Scan for the cell matching the given text and deliver its (X, Y) coordinate at center. 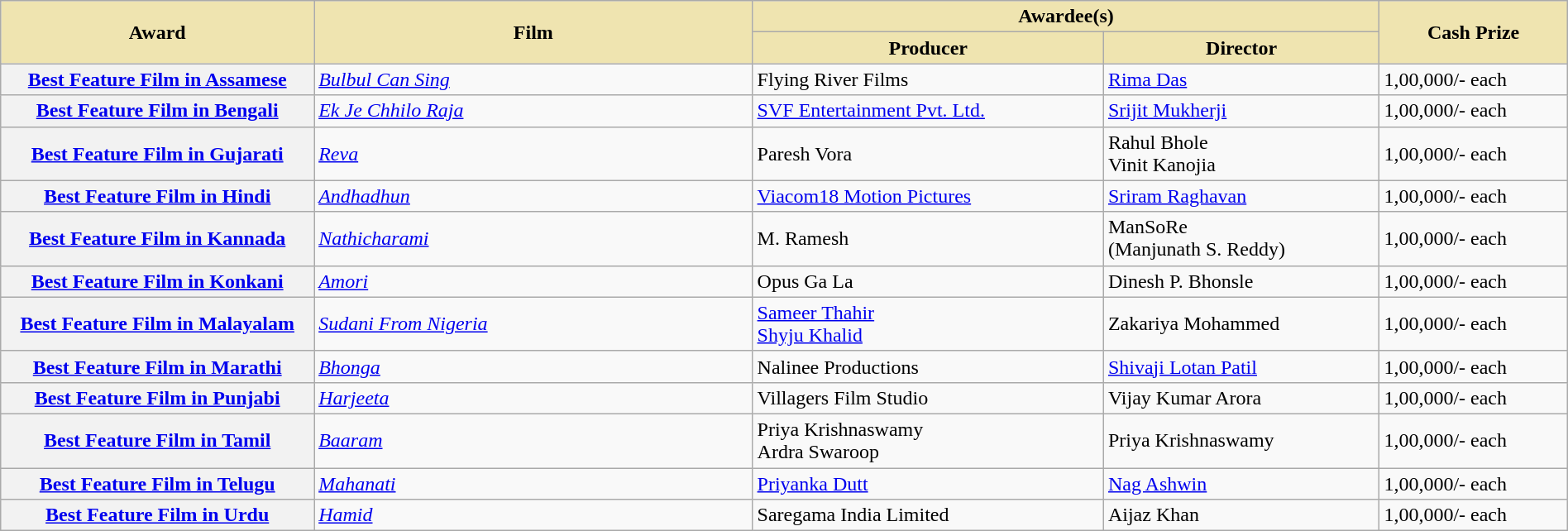
Bhonga (533, 366)
Rima Das (1241, 79)
Harjeeta (533, 398)
Bulbul Can Sing (533, 79)
Zakariya Mohammed (1241, 324)
Priyanka Dutt (928, 484)
Best Feature Film in Marathi (157, 366)
Vijay Kumar Arora (1241, 398)
Villagers Film Studio (928, 398)
Andhadhun (533, 196)
Saregama India Limited (928, 515)
Awardee(s) (1066, 17)
Opus Ga La (928, 281)
Nathicharami (533, 238)
Priya Krishnaswamy (1241, 440)
Sameer Thahir Shyju Khalid (928, 324)
Mahanati (533, 484)
Film (533, 32)
Priya KrishnaswamyArdra Swaroop (928, 440)
Flying River Films (928, 79)
Hamid (533, 515)
Amori (533, 281)
Best Feature Film in Urdu (157, 515)
Best Feature Film in Bengali (157, 111)
Producer (928, 48)
Shivaji Lotan Patil (1241, 366)
ManSoRe (Manjunath S. Reddy) (1241, 238)
Viacom18 Motion Pictures (928, 196)
Best Feature Film in Malayalam (157, 324)
Award (157, 32)
Best Feature Film in Telugu (157, 484)
Best Feature Film in Assamese (157, 79)
Best Feature Film in Punjabi (157, 398)
Baaram (533, 440)
Rahul BholeVinit Kanojia (1241, 154)
Dinesh P. Bhonsle (1241, 281)
Srijit Mukherji (1241, 111)
Best Feature Film in Gujarati (157, 154)
M. Ramesh (928, 238)
Best Feature Film in Konkani (157, 281)
Director (1241, 48)
Paresh Vora (928, 154)
Nalinee Productions (928, 366)
Best Feature Film in Kannada (157, 238)
Best Feature Film in Hindi (157, 196)
SVF Entertainment Pvt. Ltd. (928, 111)
Sriram Raghavan (1241, 196)
Nag Ashwin (1241, 484)
Best Feature Film in Tamil (157, 440)
Ek Je Chhilo Raja (533, 111)
Sudani From Nigeria (533, 324)
Cash Prize (1474, 32)
Reva (533, 154)
Aijaz Khan (1241, 515)
